Provide the (x, y) coordinate of the cell's center where the given text is located.  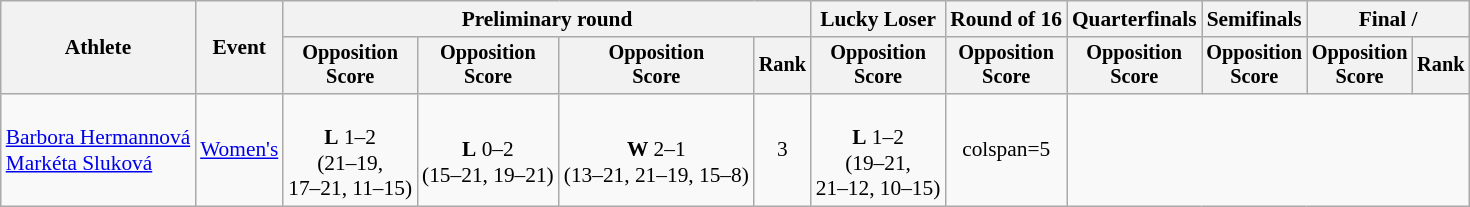
Women's (239, 150)
Quarterfinals (1134, 19)
Lucky Loser (878, 19)
L 1–2(19–21,21–12, 10–15) (878, 150)
Semifinals (1254, 19)
Barbora HermannováMarkéta Sluková (98, 150)
3 (782, 150)
Final / (1388, 19)
L 1–2(21–19,17–21, 11–15) (350, 150)
L 0–2(15–21, 19–21) (488, 150)
Round of 16 (1006, 19)
Preliminary round (547, 19)
W 2–1(13–21, 21–19, 15–8) (656, 150)
colspan=5 (1006, 150)
Athlete (98, 48)
Event (239, 48)
